From the cell containing the given text, extract its center point as [x, y] coordinate. 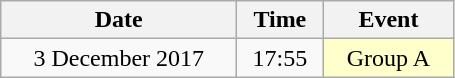
Event [388, 20]
Group A [388, 58]
17:55 [280, 58]
Date [119, 20]
Time [280, 20]
3 December 2017 [119, 58]
